Return the [x, y] coordinate for the center point of the cell that contains the specified text.  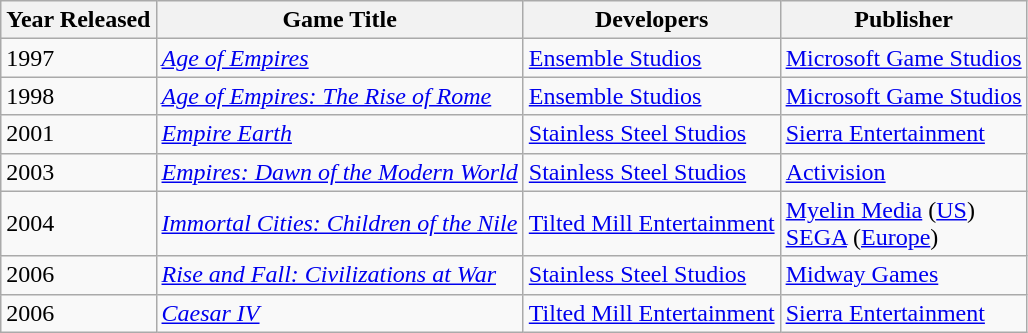
2004 [78, 224]
Immortal Cities: Children of the Nile [340, 224]
Midway Games [904, 275]
1997 [78, 58]
Game Title [340, 20]
Rise and Fall: Civilizations at War [340, 275]
Age of Empires: The Rise of Rome [340, 96]
2003 [78, 172]
Myelin Media (US)SEGA (Europe) [904, 224]
Developers [652, 20]
1998 [78, 96]
Year Released [78, 20]
Empire Earth [340, 134]
Empires: Dawn of the Modern World [340, 172]
Activision [904, 172]
Caesar IV [340, 313]
Publisher [904, 20]
2001 [78, 134]
Age of Empires [340, 58]
